Identify which cell holds the provided text, then report its (x, y) central coordinate. 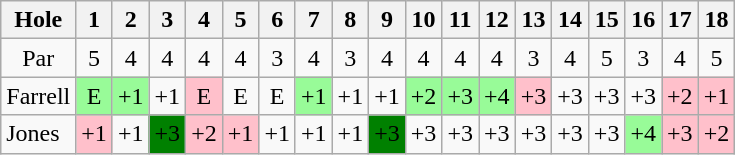
Farrell (38, 96)
2 (130, 20)
11 (460, 20)
10 (424, 20)
16 (644, 20)
7 (314, 20)
15 (606, 20)
1 (94, 20)
9 (388, 20)
8 (350, 20)
14 (570, 20)
12 (496, 20)
Par (38, 58)
Hole (38, 20)
18 (716, 20)
Jones (38, 134)
13 (534, 20)
6 (278, 20)
17 (680, 20)
